Detect which cell encompasses the target text, then output its [X, Y] center coordinate. 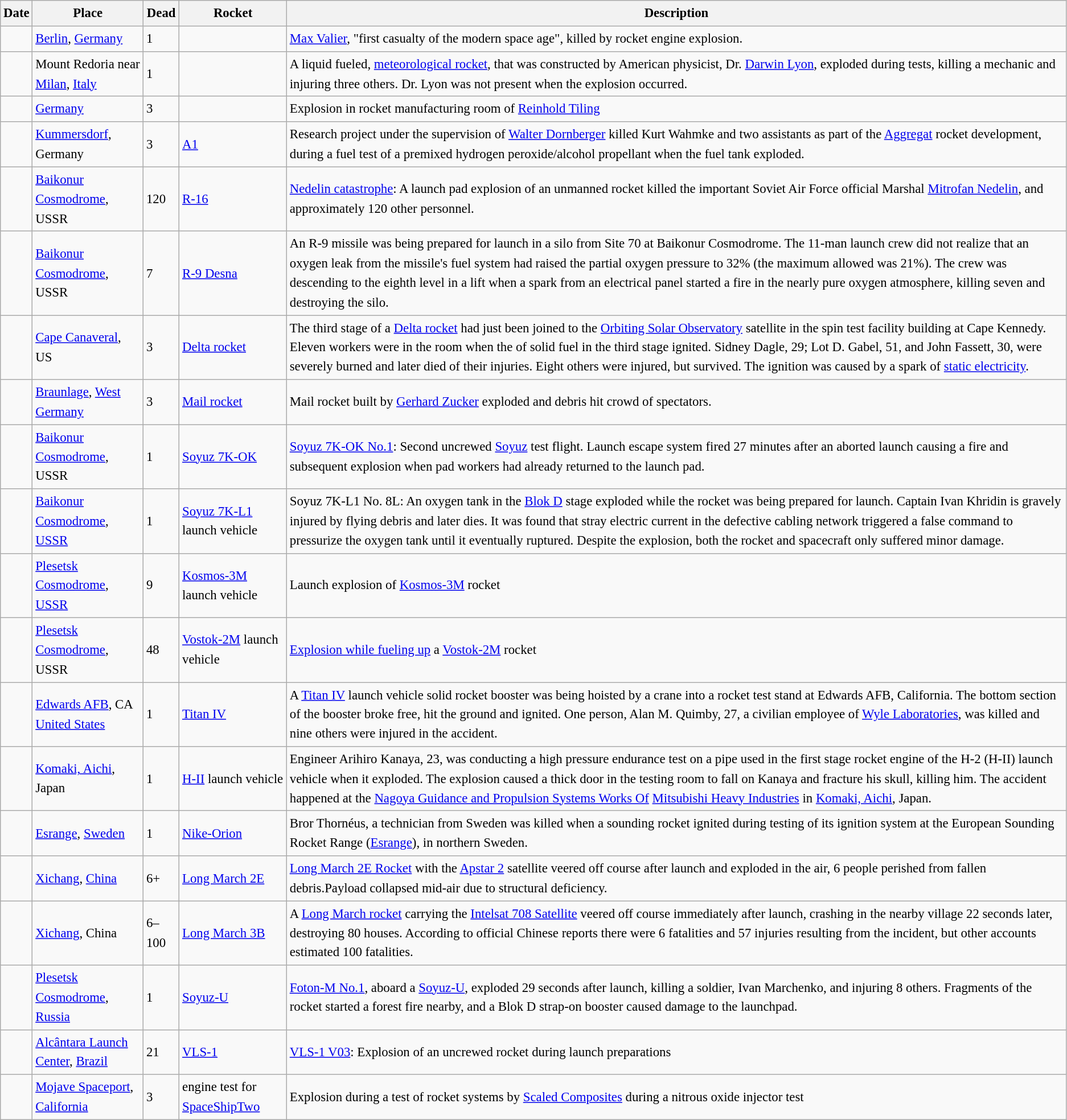
Rocket [233, 14]
Max Valier, "first casualty of the modern space age", killed by rocket engine explosion. [676, 39]
Soyuz 7K-OK [233, 456]
Place [88, 14]
Kosmos-3M launch vehicle [233, 585]
21 [162, 1052]
Edwards AFB, CA United States [88, 715]
H-II launch vehicle [233, 779]
9 [162, 585]
R-9 Desna [233, 273]
Mount Redoria near Milan, Italy [88, 74]
A1 [233, 145]
R-16 [233, 199]
Nike-Orion [233, 833]
Vostok-2M launch vehicle [233, 650]
Explosion in rocket manufacturing room of Reinhold Tiling [676, 109]
Alcântara Launch Center, Brazil [88, 1052]
Esrange, Sweden [88, 833]
Titan IV [233, 715]
Berlin, Germany [88, 39]
Explosion while fueling up a Vostok-2M rocket [676, 650]
Soyuz-U [233, 997]
Long March 2E [233, 879]
Cape Canaveral, US [88, 347]
engine test for SpaceShipTwo [233, 1097]
VLS-1 [233, 1052]
VLS-1 V03: Explosion of an uncrewed rocket during launch preparations [676, 1052]
Kummersdorf, Germany [88, 145]
6–100 [162, 933]
Explosion during a test of rocket systems by Scaled Composites during a nitrous oxide injector test [676, 1097]
Description [676, 14]
Delta rocket [233, 347]
Soyuz 7K-L1 launch vehicle [233, 521]
Plesetsk Cosmodrome, Russia [88, 997]
Long March 3B [233, 933]
Mojave Spaceport, California [88, 1097]
Germany [88, 109]
6+ [162, 879]
Date [17, 14]
Komaki, Aichi, Japan [88, 779]
Launch explosion of Kosmos-3M rocket [676, 585]
48 [162, 650]
7 [162, 273]
Dead [162, 14]
120 [162, 199]
Braunlage, West Germany [88, 402]
Mail rocket built by Gerhard Zucker exploded and debris hit crowd of spectators. [676, 402]
Mail rocket [233, 402]
